Find where the given text appears and provide that cell's center as (x, y) coordinate. 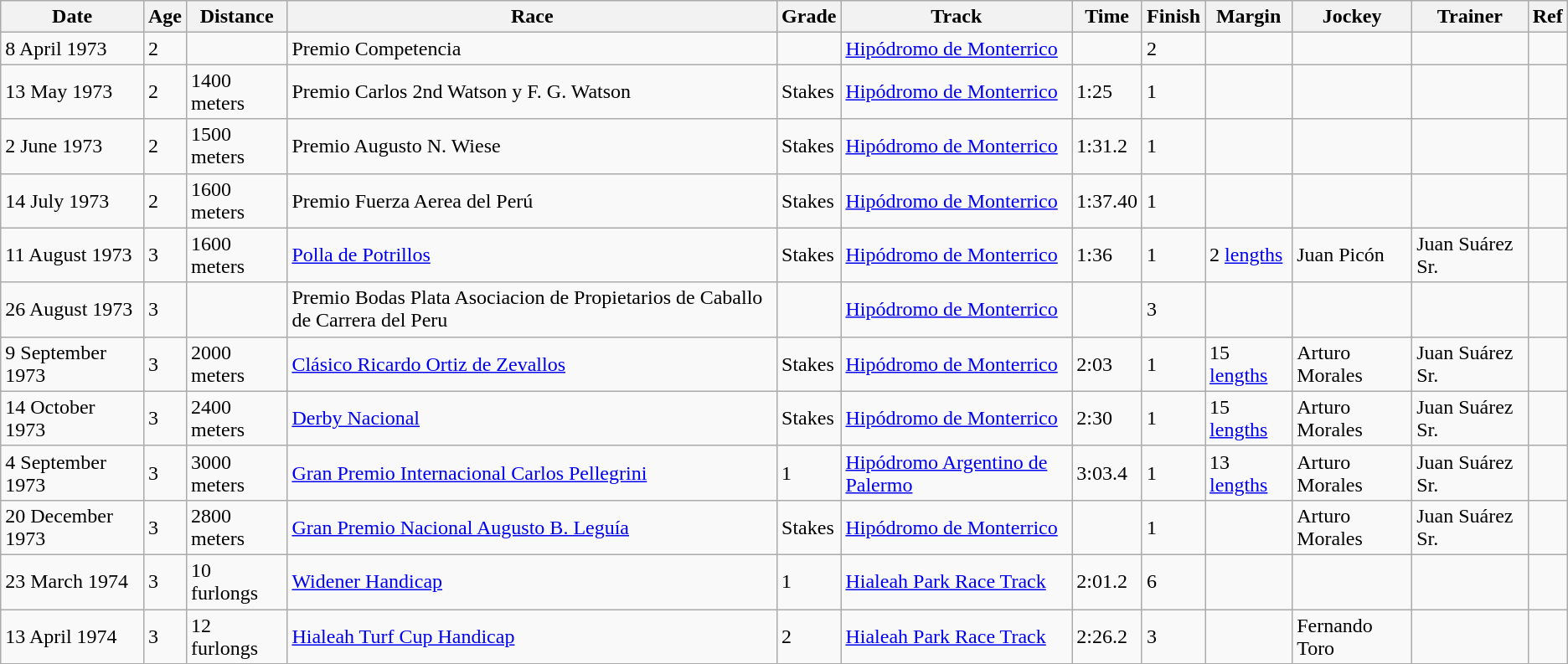
12 furlongs (236, 636)
1500 meters (236, 146)
Clásico Ricardo Ortiz de Zevallos (533, 363)
Ref (1548, 17)
6 (1173, 581)
Derby Nacional (533, 419)
Trainer (1470, 17)
Premio Carlos 2nd Watson y F. G. Watson (533, 92)
2400 meters (236, 419)
1400 meters (236, 92)
1:36 (1107, 255)
2:26.2 (1107, 636)
2800 meters (236, 528)
Premio Bodas Plata Asociacion de Propietarios de Caballo de Carrera del Peru (533, 310)
Widener Handicap (533, 581)
Margin (1249, 17)
2:30 (1107, 419)
23 March 1974 (72, 581)
Juan Picón (1352, 255)
Hipódromo Argentino de Palermo (957, 472)
2000 meters (236, 363)
13 April 1974 (72, 636)
Hialeah Turf Cup Handicap (533, 636)
13 May 1973 (72, 92)
2 June 1973 (72, 146)
13 lengths (1249, 472)
Premio Competencia (533, 49)
1:37.40 (1107, 201)
8 April 1973 (72, 49)
Finish (1173, 17)
26 August 1973 (72, 310)
Gran Premio Internacional Carlos Pellegrini (533, 472)
3000 meters (236, 472)
Distance (236, 17)
Age (164, 17)
Fernando Toro (1352, 636)
Date (72, 17)
1:31.2 (1107, 146)
Race (533, 17)
4 September 1973 (72, 472)
10 furlongs (236, 581)
Grade (809, 17)
2:03 (1107, 363)
1:25 (1107, 92)
20 December 1973 (72, 528)
2 lengths (1249, 255)
14 July 1973 (72, 201)
11 August 1973 (72, 255)
9 September 1973 (72, 363)
Gran Premio Nacional Augusto B. Leguía (533, 528)
3:03.4 (1107, 472)
Premio Fuerza Aerea del Perú (533, 201)
14 October 1973 (72, 419)
Jockey (1352, 17)
Premio Augusto N. Wiese (533, 146)
Track (957, 17)
2:01.2 (1107, 581)
Polla de Potrillos (533, 255)
Time (1107, 17)
